Locate the cell with the specified text and output its (x, y) center coordinate. 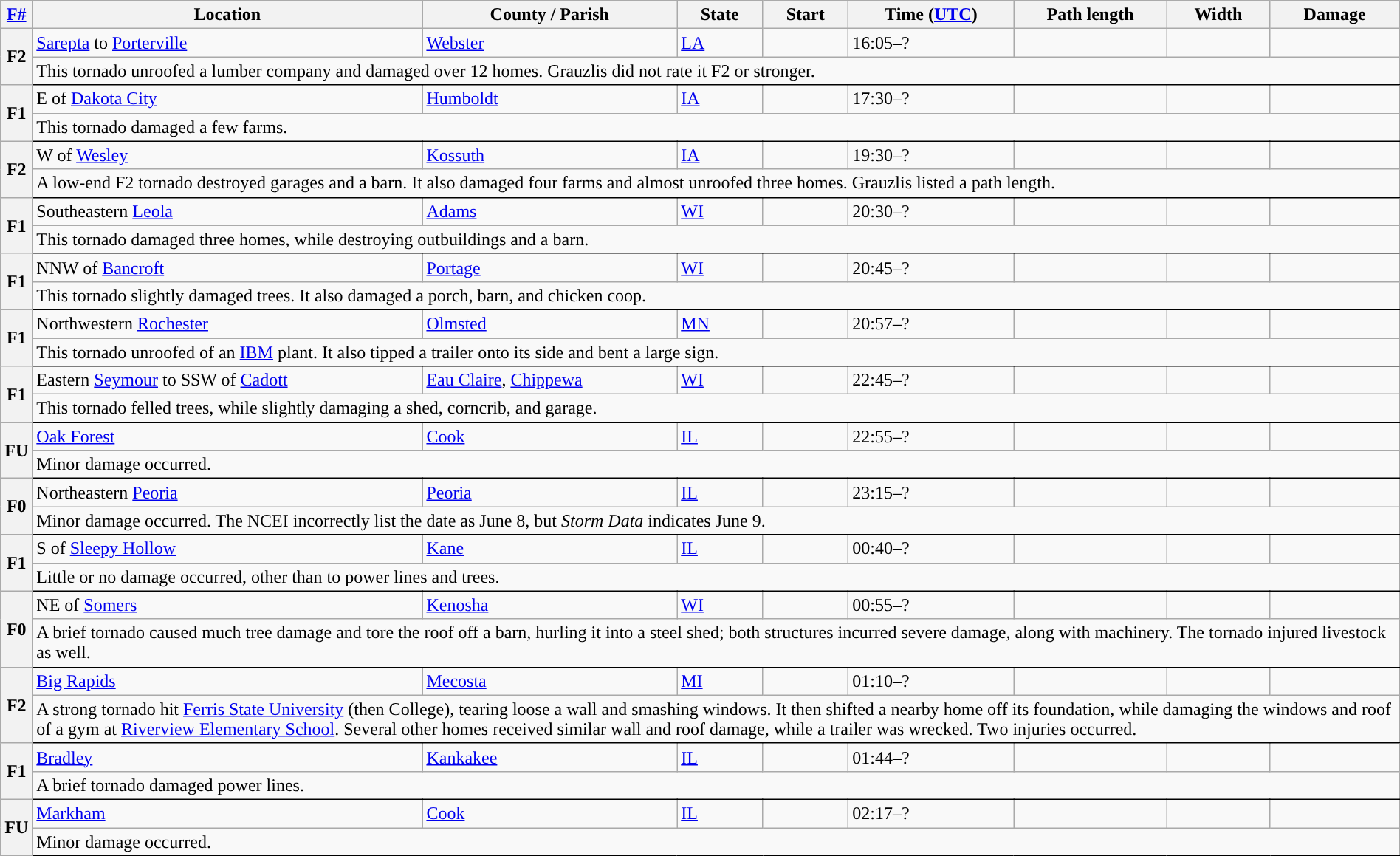
Kossuth (549, 155)
This tornado unroofed of an IBM plant. It also tipped a trailer onto its side and bent a large sign. (716, 352)
This tornado felled trees, while slightly damaging a shed, corncrib, and garage. (716, 408)
MI (720, 681)
00:55–? (931, 605)
Humboldt (549, 99)
Time (UTC) (931, 15)
20:45–? (931, 267)
Northeastern Peoria (227, 493)
02:17–? (931, 813)
State (720, 15)
LA (720, 43)
A brief tornado damaged power lines. (716, 785)
Sarepta to Porterville (227, 43)
20:30–? (931, 211)
Webster (549, 43)
01:10–? (931, 681)
00:40–? (931, 549)
Width (1218, 15)
A low-end F2 tornado destroyed garages and a barn. It also damaged four farms and almost unroofed three homes. Grauzlis listed a path length. (716, 183)
22:45–? (931, 380)
Portage (549, 267)
Mecosta (549, 681)
Path length (1090, 15)
Northwestern Rochester (227, 323)
Little or no damage occurred, other than to power lines and trees. (716, 577)
F# (16, 15)
This tornado damaged a few farms. (716, 127)
Oak Forest (227, 436)
Kane (549, 549)
Eastern Seymour to SSW of Cadott (227, 380)
Eau Claire, Chippewa (549, 380)
E of Dakota City (227, 99)
Start (806, 15)
01:44–? (931, 757)
S of Sleepy Hollow (227, 549)
NNW of Bancroft (227, 267)
19:30–? (931, 155)
This tornado unroofed a lumber company and damaged over 12 homes. Grauzlis did not rate it F2 or stronger. (716, 71)
17:30–? (931, 99)
Kankakee (549, 757)
20:57–? (931, 323)
Bradley (227, 757)
Southeastern Leola (227, 211)
Damage (1335, 15)
22:55–? (931, 436)
County / Parish (549, 15)
Big Rapids (227, 681)
W of Wesley (227, 155)
Adams (549, 211)
Minor damage occurred. The NCEI incorrectly list the date as June 8, but Storm Data indicates June 9. (716, 521)
Kenosha (549, 605)
Peoria (549, 493)
23:15–? (931, 493)
Location (227, 15)
MN (720, 323)
NE of Somers (227, 605)
16:05–? (931, 43)
This tornado damaged three homes, while destroying outbuildings and a barn. (716, 239)
Olmsted (549, 323)
Markham (227, 813)
This tornado slightly damaged trees. It also damaged a porch, barn, and chicken coop. (716, 295)
